Extract the (x, y) coordinate from the center of the cell holding the provided text.  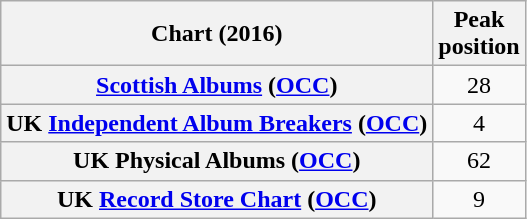
UK Record Store Chart (OCC) (217, 199)
UK Physical Albums (OCC) (217, 161)
Peakposition (479, 34)
Chart (2016) (217, 34)
62 (479, 161)
UK Independent Album Breakers (OCC) (217, 123)
Scottish Albums (OCC) (217, 85)
28 (479, 85)
9 (479, 199)
4 (479, 123)
